Return [X, Y] of the center of cell containing provided text 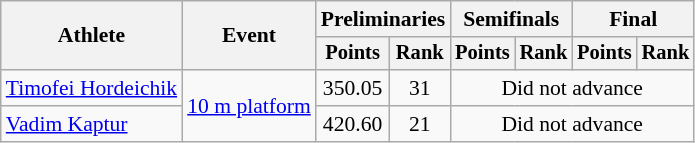
10 m platform [249, 106]
Preliminaries [383, 19]
31 [420, 88]
Semifinals [511, 19]
Event [249, 36]
Athlete [92, 36]
21 [420, 124]
Vadim Kaptur [92, 124]
Final [633, 19]
Timofei Hordeichik [92, 88]
350.05 [353, 88]
420.60 [353, 124]
